Determine the (x, y) coordinate at the center of the cell enclosing the given text.  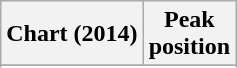
Chart (2014) (72, 34)
Peakposition (189, 34)
